For the text-containing cell, return its midpoint in [x, y] coordinate format. 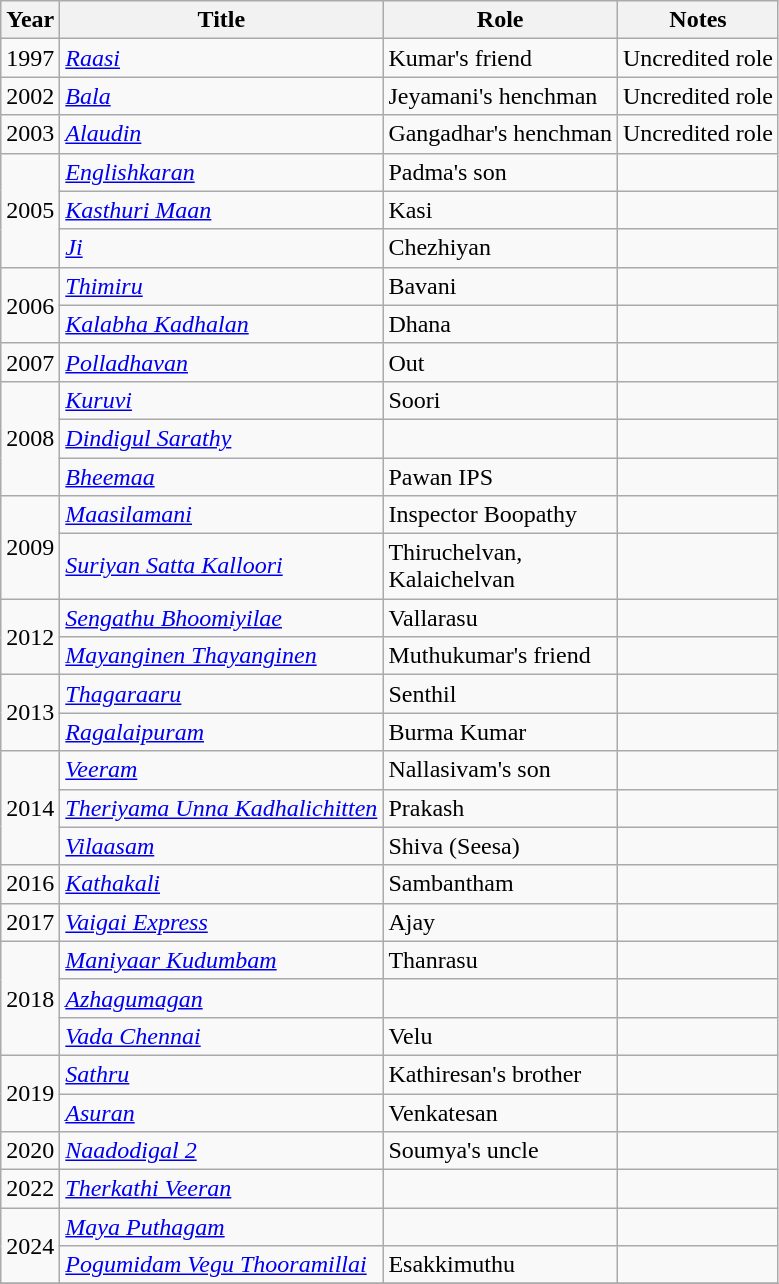
Burma Kumar [500, 732]
Prakash [500, 808]
Velu [500, 1036]
Dhana [500, 324]
Ji [222, 248]
Vallarasu [500, 618]
1997 [30, 58]
Shiva (Seesa) [500, 846]
Englishkaran [222, 172]
Kathiresan's brother [500, 1074]
Gangadhar's henchman [500, 134]
Maniyaar Kudumbam [222, 960]
Vaigai Express [222, 922]
Soumya's uncle [500, 1151]
Inspector Boopathy [500, 515]
2003 [30, 134]
Theriyama Unna Kadhalichitten [222, 808]
Venkatesan [500, 1113]
Nallasivam's son [500, 770]
Pogumidam Vegu Thooramillai [222, 1265]
Kasi [500, 210]
2007 [30, 362]
Kumar's friend [500, 58]
Azhagumagan [222, 998]
2022 [30, 1189]
Suriyan Satta Kalloori [222, 566]
Ragalaipuram [222, 732]
Raasi [222, 58]
2020 [30, 1151]
2019 [30, 1093]
Thiruchelvan,Kalaichelvan [500, 566]
Padma's son [500, 172]
2024 [30, 1246]
Mayanginen Thayanginen [222, 656]
Asuran [222, 1113]
Naadodigal 2 [222, 1151]
Sengathu Bhoomiyilae [222, 618]
Sathru [222, 1074]
Kalabha Kadhalan [222, 324]
Esakkimuthu [500, 1265]
2012 [30, 637]
Ajay [500, 922]
Thanrasu [500, 960]
Thimiru [222, 286]
2005 [30, 210]
2014 [30, 808]
Bavani [500, 286]
Maya Puthagam [222, 1227]
Kasthuri Maan [222, 210]
Vada Chennai [222, 1036]
Year [30, 20]
2017 [30, 922]
Sambantham [500, 884]
Thagaraaru [222, 694]
Veeram [222, 770]
Role [500, 20]
Maasilamani [222, 515]
Vilaasam [222, 846]
Pawan IPS [500, 477]
Muthukumar's friend [500, 656]
Chezhiyan [500, 248]
2009 [30, 548]
Dindigul Sarathy [222, 438]
2016 [30, 884]
2018 [30, 998]
Notes [698, 20]
Kuruvi [222, 400]
Therkathi Veeran [222, 1189]
Soori [500, 400]
Polladhavan [222, 362]
Title [222, 20]
Kathakali [222, 884]
2008 [30, 438]
2002 [30, 96]
Jeyamani's henchman [500, 96]
2006 [30, 305]
Out [500, 362]
Bala [222, 96]
Senthil [500, 694]
Alaudin [222, 134]
Bheemaa [222, 477]
2013 [30, 713]
